Pinpoint the cell where the given text exists, returning its [x, y] midpoint coordinate. 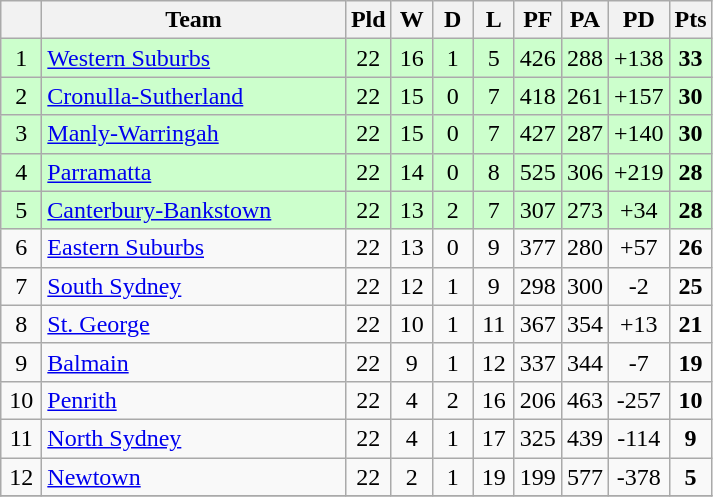
287 [584, 134]
354 [584, 324]
+157 [638, 96]
300 [584, 286]
Pld [368, 20]
306 [584, 172]
-114 [638, 438]
337 [538, 362]
PF [538, 20]
439 [584, 438]
3 [22, 134]
+34 [638, 210]
Eastern Suburbs [194, 248]
Canterbury-Bankstown [194, 210]
Pts [690, 20]
Western Suburbs [194, 58]
21 [690, 324]
427 [538, 134]
367 [538, 324]
Parramatta [194, 172]
6 [22, 248]
+138 [638, 58]
14 [412, 172]
Team [194, 20]
PD [638, 20]
-378 [638, 477]
Newtown [194, 477]
298 [538, 286]
199 [538, 477]
+13 [638, 324]
-2 [638, 286]
Manly-Warringah [194, 134]
Balmain [194, 362]
D [452, 20]
+57 [638, 248]
Cronulla-Sutherland [194, 96]
26 [690, 248]
33 [690, 58]
25 [690, 286]
577 [584, 477]
L [494, 20]
426 [538, 58]
+219 [638, 172]
280 [584, 248]
307 [538, 210]
418 [538, 96]
377 [538, 248]
PA [584, 20]
W [412, 20]
St. George [194, 324]
525 [538, 172]
+140 [638, 134]
288 [584, 58]
-7 [638, 362]
261 [584, 96]
North Sydney [194, 438]
325 [538, 438]
273 [584, 210]
344 [584, 362]
206 [538, 400]
-257 [638, 400]
South Sydney [194, 286]
Penrith [194, 400]
17 [494, 438]
463 [584, 400]
